From the cell containing the given text, extract its center point as (X, Y) coordinate. 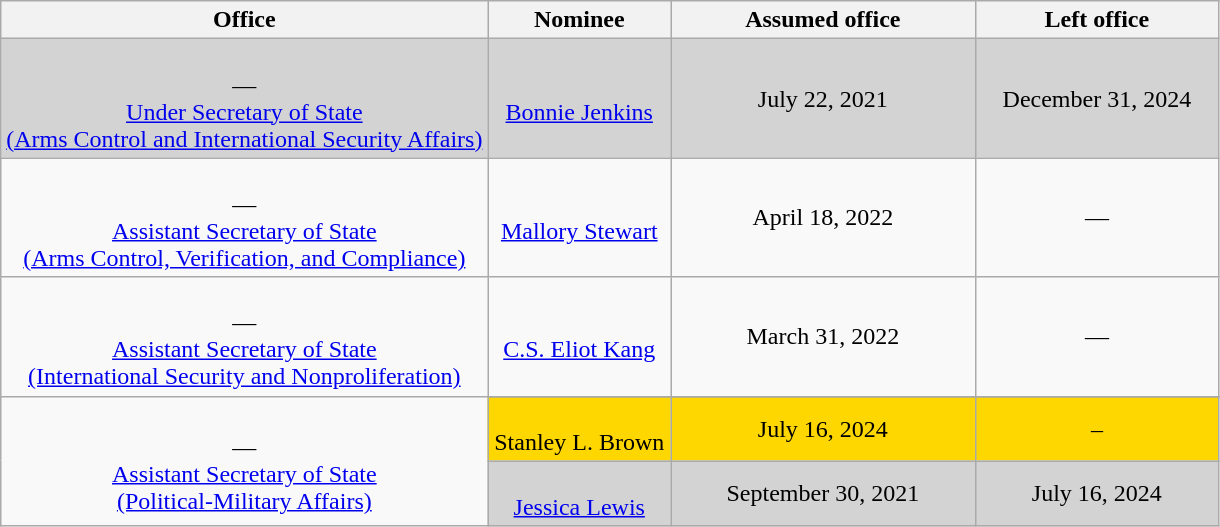
Left office (1097, 20)
Bonnie Jenkins (580, 98)
—Under Secretary of State(Arms Control and International Security Affairs) (244, 98)
– (1097, 428)
July 22, 2021 (823, 98)
April 18, 2022 (823, 218)
Mallory Stewart (580, 218)
—Assistant Secretary of State(Arms Control, Verification, and Compliance) (244, 218)
Jessica Lewis (580, 494)
March 31, 2022 (823, 336)
—Assistant Secretary of State(International Security and Nonproliferation) (244, 336)
September 30, 2021 (823, 494)
Nominee (580, 20)
Assumed office (823, 20)
Stanley L. Brown (580, 428)
December 31, 2024 (1097, 98)
Office (244, 20)
C.S. Eliot Kang (580, 336)
—Assistant Secretary of State(Political-Military Affairs) (244, 461)
